Detect which cell encompasses the target text, then output its [X, Y] center coordinate. 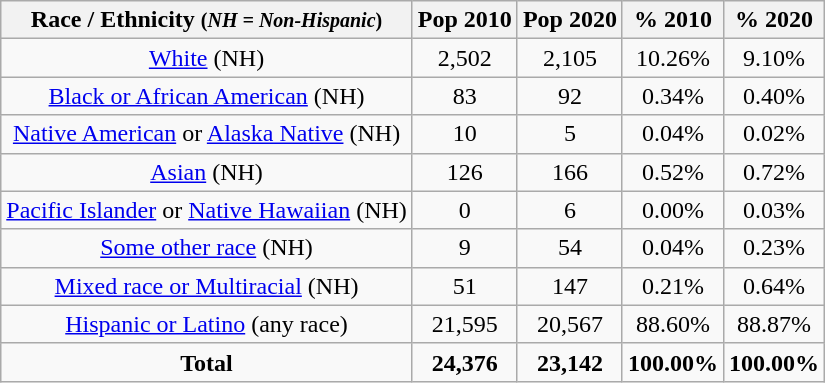
0.64% [774, 286]
23,142 [570, 362]
Black or African American (NH) [207, 96]
2,502 [464, 58]
2,105 [570, 58]
5 [570, 134]
0.52% [672, 172]
88.87% [774, 324]
0.34% [672, 96]
Pacific Islander or Native Hawaiian (NH) [207, 210]
Mixed race or Multiracial (NH) [207, 286]
83 [464, 96]
6 [570, 210]
Race / Ethnicity (NH = Non-Hispanic) [207, 20]
0.02% [774, 134]
21,595 [464, 324]
Pop 2010 [464, 20]
Hispanic or Latino (any race) [207, 324]
0 [464, 210]
0.03% [774, 210]
24,376 [464, 362]
147 [570, 286]
92 [570, 96]
Some other race (NH) [207, 248]
0.72% [774, 172]
9.10% [774, 58]
54 [570, 248]
0.40% [774, 96]
Native American or Alaska Native (NH) [207, 134]
20,567 [570, 324]
166 [570, 172]
9 [464, 248]
Total [207, 362]
% 2020 [774, 20]
% 2010 [672, 20]
51 [464, 286]
Pop 2020 [570, 20]
White (NH) [207, 58]
10 [464, 134]
0.21% [672, 286]
Asian (NH) [207, 172]
126 [464, 172]
0.00% [672, 210]
10.26% [672, 58]
88.60% [672, 324]
0.23% [774, 248]
